For the text-containing cell, return its midpoint in [x, y] coordinate format. 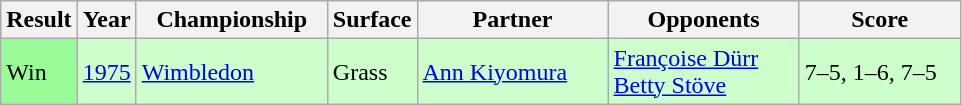
Opponents [704, 20]
Partner [512, 20]
Championship [232, 20]
Year [106, 20]
Grass [372, 72]
Françoise Dürr Betty Stöve [704, 72]
7–5, 1–6, 7–5 [880, 72]
Wimbledon [232, 72]
Ann Kiyomura [512, 72]
Score [880, 20]
Surface [372, 20]
Win [39, 72]
1975 [106, 72]
Result [39, 20]
